Locate the cell with the specified text and output its [x, y] center coordinate. 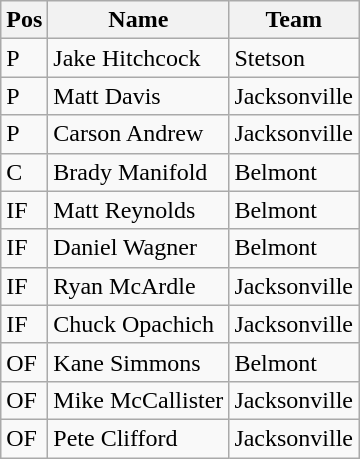
Stetson [294, 58]
Daniel Wagner [138, 248]
Carson Andrew [138, 134]
Chuck Opachich [138, 324]
Mike McCallister [138, 400]
Team [294, 20]
Jake Hitchcock [138, 58]
Ryan McArdle [138, 286]
C [24, 172]
Pete Clifford [138, 438]
Matt Davis [138, 96]
Matt Reynolds [138, 210]
Pos [24, 20]
Brady Manifold [138, 172]
Name [138, 20]
Kane Simmons [138, 362]
